Return (X, Y) of the center of cell containing provided text 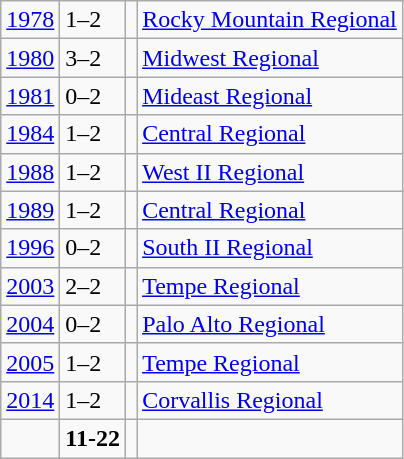
2004 (30, 324)
South II Regional (270, 248)
2003 (30, 286)
11-22 (93, 438)
1989 (30, 210)
Corvallis Regional (270, 400)
1996 (30, 248)
2005 (30, 362)
Midwest Regional (270, 58)
2014 (30, 400)
3–2 (93, 58)
1988 (30, 172)
1978 (30, 20)
1981 (30, 96)
Palo Alto Regional (270, 324)
2–2 (93, 286)
Mideast Regional (270, 96)
Rocky Mountain Regional (270, 20)
West II Regional (270, 172)
1980 (30, 58)
1984 (30, 134)
